Output the [X, Y] coordinate of the center of the cell containing the given text.  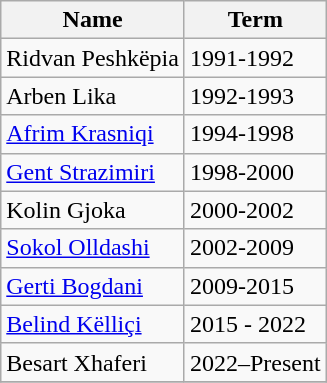
Arben Lika [93, 96]
1992-1993 [255, 96]
1998-2000 [255, 172]
1991-1992 [255, 58]
Name [93, 20]
Sokol Olldashi [93, 248]
2000-2002 [255, 210]
Ridvan Peshkëpia [93, 58]
1994-1998 [255, 134]
Besart Xhaferi [93, 362]
Belind Këlliçi [93, 324]
2002-2009 [255, 248]
Gerti Bogdani [93, 286]
2015 - 2022 [255, 324]
Term [255, 20]
Kolin Gjoka [93, 210]
2009-2015 [255, 286]
2022–Present [255, 362]
Afrim Krasniqi [93, 134]
Gent Strazimiri [93, 172]
